Provide the [x, y] coordinate of the cell's center where the given text is located.  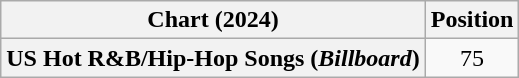
Position [472, 20]
US Hot R&B/Hip-Hop Songs (Billboard) [213, 58]
Chart (2024) [213, 20]
75 [472, 58]
